Provide the [X, Y] coordinate of the cell's center where the given text is located.  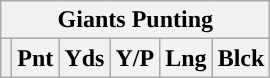
Pnt [36, 58]
Blck [241, 58]
Giants Punting [136, 20]
Y/P [135, 58]
Yds [84, 58]
Lng [186, 58]
